Pinpoint the cell where the given text exists, returning its [x, y] midpoint coordinate. 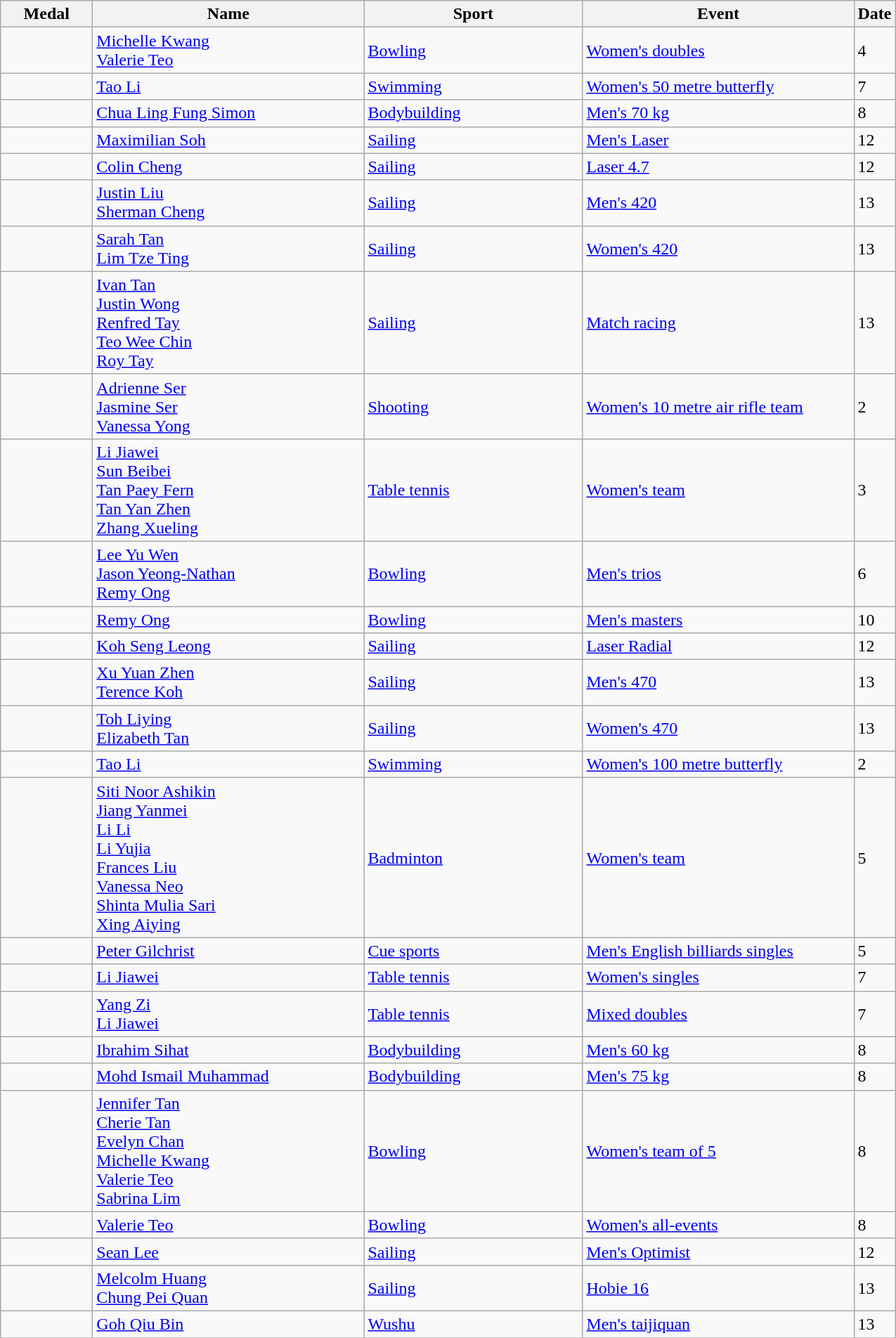
Women's doubles [718, 51]
Justin LiuSherman Cheng [228, 202]
Adrienne SerJasmine SerVanessa Yong [228, 406]
Women's team of 5 [718, 1151]
Match racing [718, 323]
Men's Laser [718, 140]
Women's 10 metre air rifle team [718, 406]
Wushu [474, 1324]
Men's Optimist [718, 1252]
Chua Ling Fung Simon [228, 113]
Li Jiawei [228, 977]
Michelle KwangValerie Teo [228, 51]
Men's 75 kg [718, 1077]
Remy Ong [228, 619]
4 [874, 51]
Peter Gilchrist [228, 951]
Sarah TanLim Tze Ting [228, 249]
Siti Noor AshikinJiang YanmeiLi LiLi YujiaFrances LiuVanessa NeoShinta Mulia SariXing Aiying [228, 857]
Men's 60 kg [718, 1050]
6 [874, 573]
Hobie 16 [718, 1287]
Men's masters [718, 619]
Lee Yu WenJason Yeong-NathanRemy Ong [228, 573]
Women's 420 [718, 249]
Ivan TanJustin WongRenfred TayTeo Wee ChinRoy Tay [228, 323]
Men's 420 [718, 202]
Colin Cheng [228, 167]
Women's singles [718, 977]
Valerie Teo [228, 1225]
Date [874, 14]
Name [228, 14]
Xu Yuan ZhenTerence Koh [228, 683]
Laser 4.7 [718, 167]
Cue sports [474, 951]
10 [874, 619]
3 [874, 490]
Ibrahim Sihat [228, 1050]
Maximilian Soh [228, 140]
Women's all-events [718, 1225]
Shooting [474, 406]
Mixed doubles [718, 1013]
Sean Lee [228, 1252]
Medal [46, 14]
Koh Seng Leong [228, 647]
Yang ZiLi Jiawei [228, 1013]
Men's taijiquan [718, 1324]
Goh Qiu Bin [228, 1324]
Men's trios [718, 573]
Men's 470 [718, 683]
Toh LiyingElizabeth Tan [228, 728]
Women's 470 [718, 728]
Men's English billiards singles [718, 951]
Sport [474, 14]
Women's 50 metre butterfly [718, 86]
Li JiaweiSun BeibeiTan Paey FernTan Yan ZhenZhang Xueling [228, 490]
Women's 100 metre butterfly [718, 765]
Laser Radial [718, 647]
Event [718, 14]
Melcolm HuangChung Pei Quan [228, 1287]
Mohd Ismail Muhammad [228, 1077]
Jennifer TanCherie TanEvelyn ChanMichelle KwangValerie TeoSabrina Lim [228, 1151]
Badminton [474, 857]
Men's 70 kg [718, 113]
